Determine the (X, Y) coordinate at the center of the cell enclosing the given text.  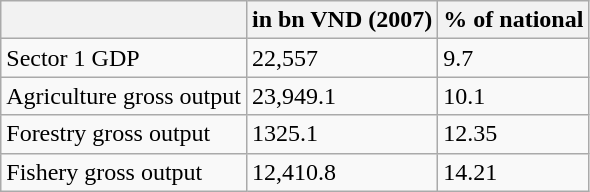
Fishery gross output (124, 172)
% of national (514, 20)
12.35 (514, 134)
Agriculture gross output (124, 96)
in bn VND (2007) (342, 20)
14.21 (514, 172)
Forestry gross output (124, 134)
1325.1 (342, 134)
12,410.8 (342, 172)
10.1 (514, 96)
9.7 (514, 58)
22,557 (342, 58)
Sector 1 GDP (124, 58)
23,949.1 (342, 96)
